Provide the (x, y) coordinate of the cell's center where the given text is located.  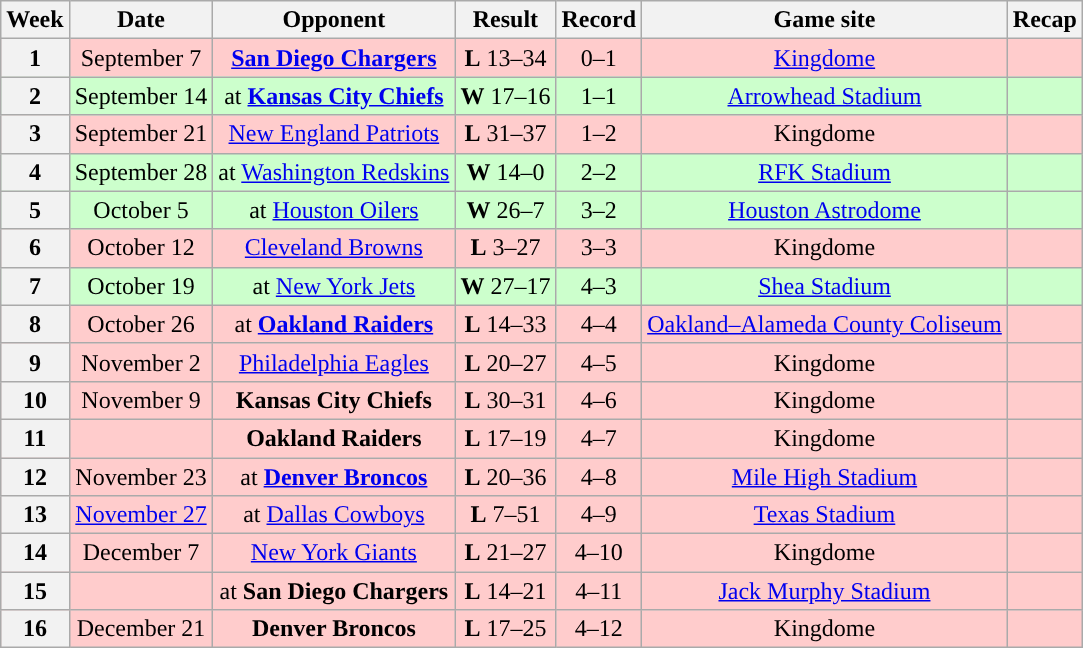
15 (35, 591)
2–2 (599, 172)
Jack Murphy Stadium (825, 591)
10 (35, 400)
L 3–27 (506, 248)
L 20–36 (506, 477)
4–6 (599, 400)
November 27 (141, 515)
14 (35, 553)
4 (35, 172)
at Kansas City Chiefs (334, 96)
16 (35, 629)
Mile High Stadium (825, 477)
5 (35, 210)
4–9 (599, 515)
L 30–31 (506, 400)
1 (35, 58)
Record (599, 20)
at Washington Redskins (334, 172)
2 (35, 96)
L 7–51 (506, 515)
L 21–27 (506, 553)
October 19 (141, 286)
12 (35, 477)
L 14–33 (506, 324)
W 27–17 (506, 286)
October 12 (141, 248)
Game site (825, 20)
San Diego Chargers (334, 58)
September 7 (141, 58)
Oakland–Alameda County Coliseum (825, 324)
Date (141, 20)
3–2 (599, 210)
4–7 (599, 438)
November 2 (141, 362)
September 21 (141, 134)
October 5 (141, 210)
4–11 (599, 591)
8 (35, 324)
0–1 (599, 58)
1–2 (599, 134)
6 (35, 248)
Result (506, 20)
at Oakland Raiders (334, 324)
4–3 (599, 286)
W 26–7 (506, 210)
Kansas City Chiefs (334, 400)
at Houston Oilers (334, 210)
1–1 (599, 96)
3–3 (599, 248)
11 (35, 438)
Houston Astrodome (825, 210)
L 20–27 (506, 362)
December 7 (141, 553)
November 23 (141, 477)
October 26 (141, 324)
3 (35, 134)
Denver Broncos (334, 629)
L 14–21 (506, 591)
4–12 (599, 629)
9 (35, 362)
13 (35, 515)
Shea Stadium (825, 286)
at San Diego Chargers (334, 591)
Opponent (334, 20)
L 13–34 (506, 58)
November 9 (141, 400)
December 21 (141, 629)
4–10 (599, 553)
Oakland Raiders (334, 438)
7 (35, 286)
at New York Jets (334, 286)
at Dallas Cowboys (334, 515)
Texas Stadium (825, 515)
New England Patriots (334, 134)
W 17–16 (506, 96)
at Denver Broncos (334, 477)
September 14 (141, 96)
September 28 (141, 172)
Recap (1044, 20)
4–5 (599, 362)
L 17–25 (506, 629)
RFK Stadium (825, 172)
Cleveland Browns (334, 248)
L 31–37 (506, 134)
Week (35, 20)
L 17–19 (506, 438)
New York Giants (334, 553)
4–8 (599, 477)
Arrowhead Stadium (825, 96)
4–4 (599, 324)
W 14–0 (506, 172)
Philadelphia Eagles (334, 362)
